Determine the (x, y) coordinate at the center of the cell enclosing the given text.  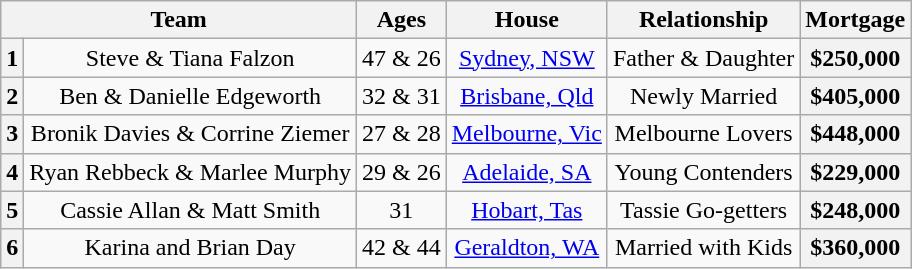
1 (12, 58)
2 (12, 96)
Mortgage (856, 20)
House (526, 20)
Team (179, 20)
Geraldton, WA (526, 248)
31 (402, 210)
$248,000 (856, 210)
Brisbane, Qld (526, 96)
32 & 31 (402, 96)
Married with Kids (703, 248)
6 (12, 248)
Ben & Danielle Edgeworth (190, 96)
29 & 26 (402, 172)
Ages (402, 20)
Hobart, Tas (526, 210)
Ryan Rebbeck & Marlee Murphy (190, 172)
42 & 44 (402, 248)
Father & Daughter (703, 58)
Tassie Go-getters (703, 210)
$250,000 (856, 58)
$405,000 (856, 96)
Cassie Allan & Matt Smith (190, 210)
Sydney, NSW (526, 58)
Relationship (703, 20)
3 (12, 134)
Karina and Brian Day (190, 248)
47 & 26 (402, 58)
Adelaide, SA (526, 172)
Melbourne Lovers (703, 134)
$448,000 (856, 134)
Steve & Tiana Falzon (190, 58)
4 (12, 172)
Young Contenders (703, 172)
$229,000 (856, 172)
Melbourne, Vic (526, 134)
Bronik Davies & Corrine Ziemer (190, 134)
$360,000 (856, 248)
27 & 28 (402, 134)
5 (12, 210)
Newly Married (703, 96)
